Scan for the cell matching the given text and deliver its [X, Y] coordinate at center. 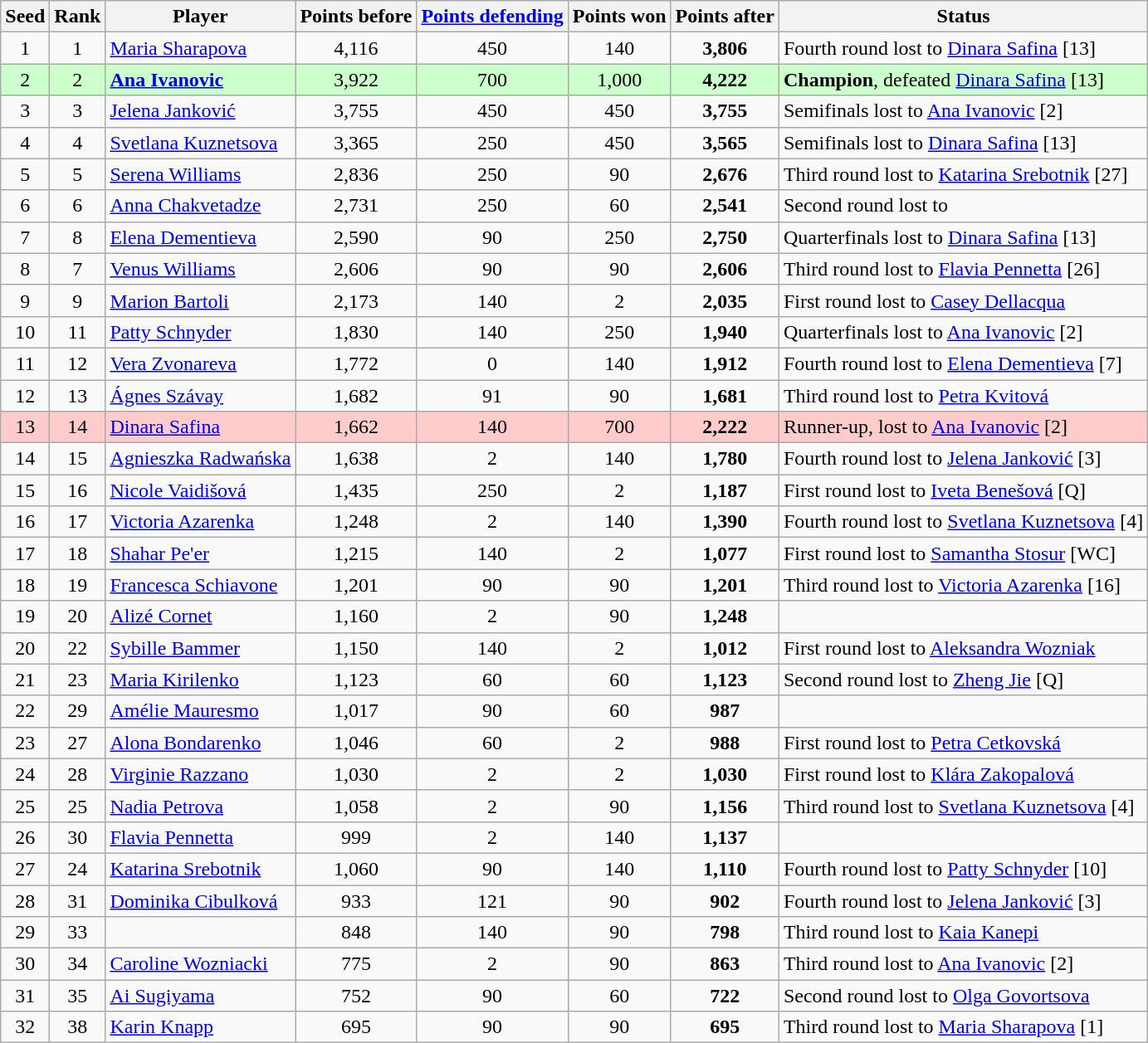
2,731 [356, 206]
1,110 [725, 869]
Semifinals lost to Ana Ivanovic [2] [963, 111]
2,541 [725, 206]
1,681 [725, 396]
Points won [619, 17]
3,806 [725, 48]
1,060 [356, 869]
Patty Schnyder [201, 332]
775 [356, 964]
1,150 [356, 648]
Jelena Janković [201, 111]
902 [725, 900]
2,590 [356, 237]
2,676 [725, 174]
Sybille Bammer [201, 648]
Virginie Razzano [201, 774]
Francesca Schiavone [201, 585]
Serena Williams [201, 174]
Dinara Safina [201, 427]
2,173 [356, 300]
Elena Dementieva [201, 237]
1,390 [725, 522]
1,017 [356, 711]
Shahar Pe'er [201, 553]
21 [25, 680]
Semifinals lost to Dinara Safina [13] [963, 143]
Third round lost to Svetlana Kuznetsova [4] [963, 806]
1,912 [725, 363]
Third round lost to Victoria Azarenka [16] [963, 585]
2,222 [725, 427]
Runner-up, lost to Ana Ivanovic [2] [963, 427]
First round lost to Petra Cetkovská [963, 743]
Champion, defeated Dinara Safina [13] [963, 80]
10 [25, 332]
First round lost to Aleksandra Wozniak [963, 648]
1,638 [356, 459]
1,187 [725, 490]
987 [725, 711]
38 [78, 1027]
Points before [356, 17]
Victoria Azarenka [201, 522]
Status [963, 17]
0 [492, 363]
933 [356, 900]
Svetlana Kuznetsova [201, 143]
Karin Knapp [201, 1027]
121 [492, 900]
Nadia Petrova [201, 806]
Ana Ivanovic [201, 80]
Third round lost to Kaia Kanepi [963, 933]
Second round lost to Olga Govortsova [963, 996]
Fourth round lost to Svetlana Kuznetsova [4] [963, 522]
91 [492, 396]
Third round lost to Petra Kvitová [963, 396]
Second round lost to [963, 206]
752 [356, 996]
32 [25, 1027]
4,222 [725, 80]
Third round lost to Flavia Pennetta [26] [963, 269]
Rank [78, 17]
Points defending [492, 17]
3,365 [356, 143]
Anna Chakvetadze [201, 206]
Flavia Pennetta [201, 837]
Quarterfinals lost to Ana Ivanovic [2] [963, 332]
999 [356, 837]
1,772 [356, 363]
35 [78, 996]
Dominika Cibulková [201, 900]
863 [725, 964]
Fourth round lost to Elena Dementieva [7] [963, 363]
Alona Bondarenko [201, 743]
1,058 [356, 806]
Vera Zvonareva [201, 363]
988 [725, 743]
First round lost to Iveta Benešová [Q] [963, 490]
1,780 [725, 459]
Fourth round lost to Patty Schnyder [10] [963, 869]
1,137 [725, 837]
Maria Sharapova [201, 48]
Third round lost to Maria Sharapova [1] [963, 1027]
848 [356, 933]
Amélie Mauresmo [201, 711]
722 [725, 996]
Marion Bartoli [201, 300]
3,922 [356, 80]
1,046 [356, 743]
1,940 [725, 332]
1,682 [356, 396]
2,750 [725, 237]
Quarterfinals lost to Dinara Safina [13] [963, 237]
Fourth round lost to Dinara Safina [13] [963, 48]
First round lost to Klára Zakopalová [963, 774]
Maria Kirilenko [201, 680]
Third round lost to Ana Ivanovic [2] [963, 964]
1,077 [725, 553]
First round lost to Samantha Stosur [WC] [963, 553]
Third round lost to Katarina Srebotnik [27] [963, 174]
4,116 [356, 48]
Ágnes Szávay [201, 396]
1,830 [356, 332]
Katarina Srebotnik [201, 869]
3,565 [725, 143]
Seed [25, 17]
34 [78, 964]
1,156 [725, 806]
Alizé Cornet [201, 617]
2,836 [356, 174]
1,662 [356, 427]
1,000 [619, 80]
33 [78, 933]
Points after [725, 17]
1,435 [356, 490]
2,035 [725, 300]
Agnieszka Radwańska [201, 459]
Caroline Wozniacki [201, 964]
1,215 [356, 553]
First round lost to Casey Dellacqua [963, 300]
1,012 [725, 648]
Second round lost to Zheng Jie [Q] [963, 680]
1,160 [356, 617]
Venus Williams [201, 269]
26 [25, 837]
Nicole Vaidišová [201, 490]
798 [725, 933]
Player [201, 17]
Ai Sugiyama [201, 996]
